Determine the (x, y) coordinate at the center of the cell enclosing the given text.  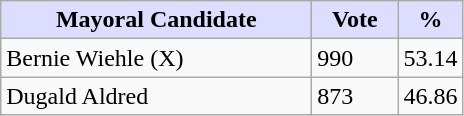
Bernie Wiehle (X) (156, 58)
% (430, 20)
46.86 (430, 96)
53.14 (430, 58)
990 (355, 58)
Dugald Aldred (156, 96)
873 (355, 96)
Vote (355, 20)
Mayoral Candidate (156, 20)
